Extract the (X, Y) coordinate from the center of the cell holding the provided text.  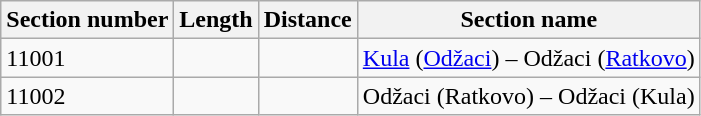
Distance (308, 20)
11001 (88, 58)
Odžaci (Ratkovo) – Odžaci (Kula) (528, 96)
Section number (88, 20)
11002 (88, 96)
Kula (Odžaci) – Odžaci (Ratkovo) (528, 58)
Section name (528, 20)
Length (216, 20)
